Identify which cell holds the provided text, then report its (x, y) central coordinate. 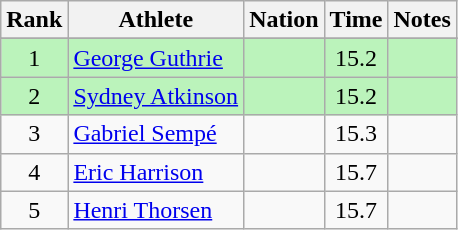
Nation (284, 20)
Eric Harrison (156, 172)
4 (34, 172)
Gabriel Sempé (156, 134)
Notes (422, 20)
Time (356, 20)
15.3 (356, 134)
George Guthrie (156, 58)
2 (34, 96)
1 (34, 58)
Henri Thorsen (156, 210)
3 (34, 134)
5 (34, 210)
Rank (34, 20)
Athlete (156, 20)
Sydney Atkinson (156, 96)
